Locate the cell with the specified text and output its [x, y] center coordinate. 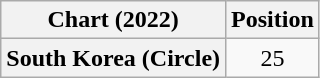
25 [273, 58]
Position [273, 20]
South Korea (Circle) [114, 58]
Chart (2022) [114, 20]
